Scan for the cell matching the given text and deliver its [x, y] coordinate at center. 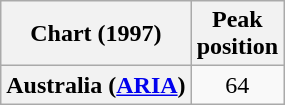
Australia (ARIA) [96, 85]
Chart (1997) [96, 34]
64 [237, 85]
Peakposition [237, 34]
